Search for the cell housing the specified text and yield its [x, y] center coordinate. 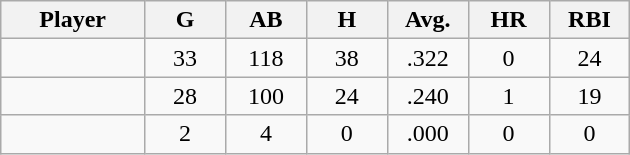
Avg. [428, 20]
28 [186, 96]
H [346, 20]
1 [508, 96]
2 [186, 134]
.240 [428, 96]
38 [346, 58]
4 [266, 134]
100 [266, 96]
RBI [590, 20]
.000 [428, 134]
AB [266, 20]
G [186, 20]
HR [508, 20]
19 [590, 96]
Player [73, 20]
118 [266, 58]
33 [186, 58]
.322 [428, 58]
